Extract the (x, y) coordinate from the center of the cell holding the provided text.  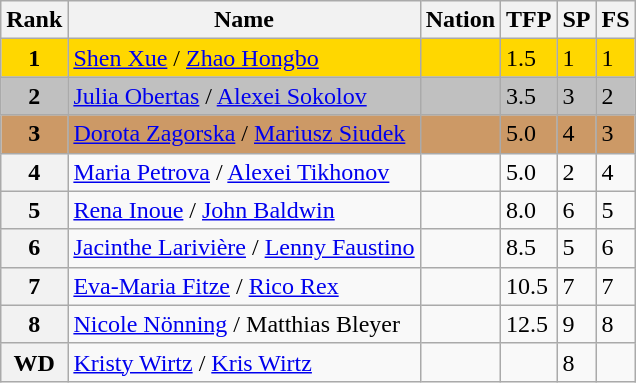
1.5 (529, 58)
Name (244, 20)
Nicole Nönning / Matthias Bleyer (244, 324)
12.5 (529, 324)
Jacinthe Larivière / Lenny Faustino (244, 248)
Eva-Maria Fitze / Rico Rex (244, 286)
Nation (460, 20)
WD (34, 362)
Shen Xue / Zhao Hongbo (244, 58)
FS (616, 20)
3.5 (529, 96)
TFP (529, 20)
9 (576, 324)
8.0 (529, 210)
Dorota Zagorska / Mariusz Siudek (244, 134)
Kristy Wirtz / Kris Wirtz (244, 362)
Rank (34, 20)
Maria Petrova / Alexei Tikhonov (244, 172)
10.5 (529, 286)
8.5 (529, 248)
Rena Inoue / John Baldwin (244, 210)
Julia Obertas / Alexei Sokolov (244, 96)
SP (576, 20)
